From the cell containing the given text, extract its center point as (X, Y) coordinate. 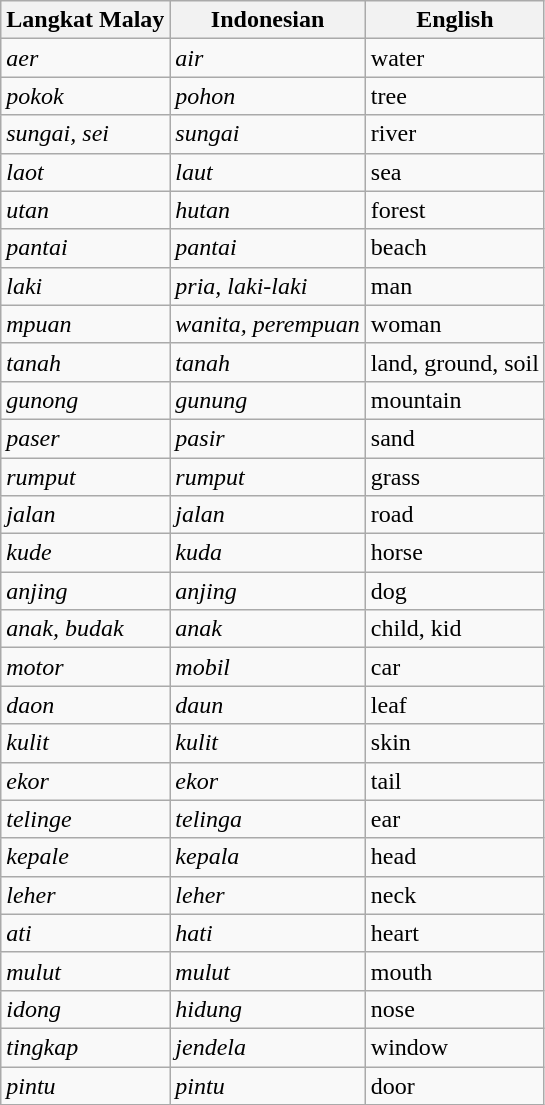
gunong (86, 400)
Langkat Malay (86, 20)
kepala (268, 857)
laot (86, 172)
heart (454, 933)
kude (86, 553)
sungai, sei (86, 134)
pohon (268, 96)
tree (454, 96)
pria, laki-laki (268, 286)
window (454, 1047)
telinge (86, 819)
car (454, 667)
sungai (268, 134)
hidung (268, 1009)
ati (86, 933)
motor (86, 667)
forest (454, 210)
sand (454, 438)
telinga (268, 819)
jendela (268, 1047)
English (454, 20)
laki (86, 286)
mobil (268, 667)
aer (86, 58)
head (454, 857)
pokok (86, 96)
laut (268, 172)
pasir (268, 438)
wanita, perempuan (268, 324)
utan (86, 210)
child, kid (454, 629)
air (268, 58)
man (454, 286)
land, ground, soil (454, 362)
grass (454, 477)
leaf (454, 705)
beach (454, 248)
tingkap (86, 1047)
sea (454, 172)
daun (268, 705)
mouth (454, 971)
woman (454, 324)
daon (86, 705)
mpuan (86, 324)
river (454, 134)
ear (454, 819)
door (454, 1085)
mountain (454, 400)
anak (268, 629)
Indonesian (268, 20)
skin (454, 743)
neck (454, 895)
paser (86, 438)
horse (454, 553)
idong (86, 1009)
hati (268, 933)
gunung (268, 400)
anak, budak (86, 629)
tail (454, 781)
road (454, 515)
kuda (268, 553)
kepale (86, 857)
dog (454, 591)
nose (454, 1009)
hutan (268, 210)
water (454, 58)
